For the text-containing cell, return its midpoint in (x, y) coordinate format. 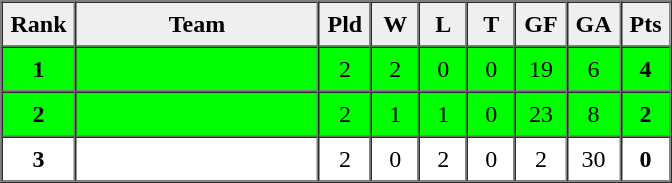
L (443, 24)
T (491, 24)
4 (646, 68)
W (395, 24)
Pld (346, 24)
19 (540, 68)
GA (594, 24)
Rank (39, 24)
Pts (646, 24)
6 (594, 68)
23 (540, 114)
30 (594, 158)
Team (198, 24)
GF (540, 24)
3 (39, 158)
8 (594, 114)
